Capture the cell that displays the provided text and extract its (X, Y) central coordinate. 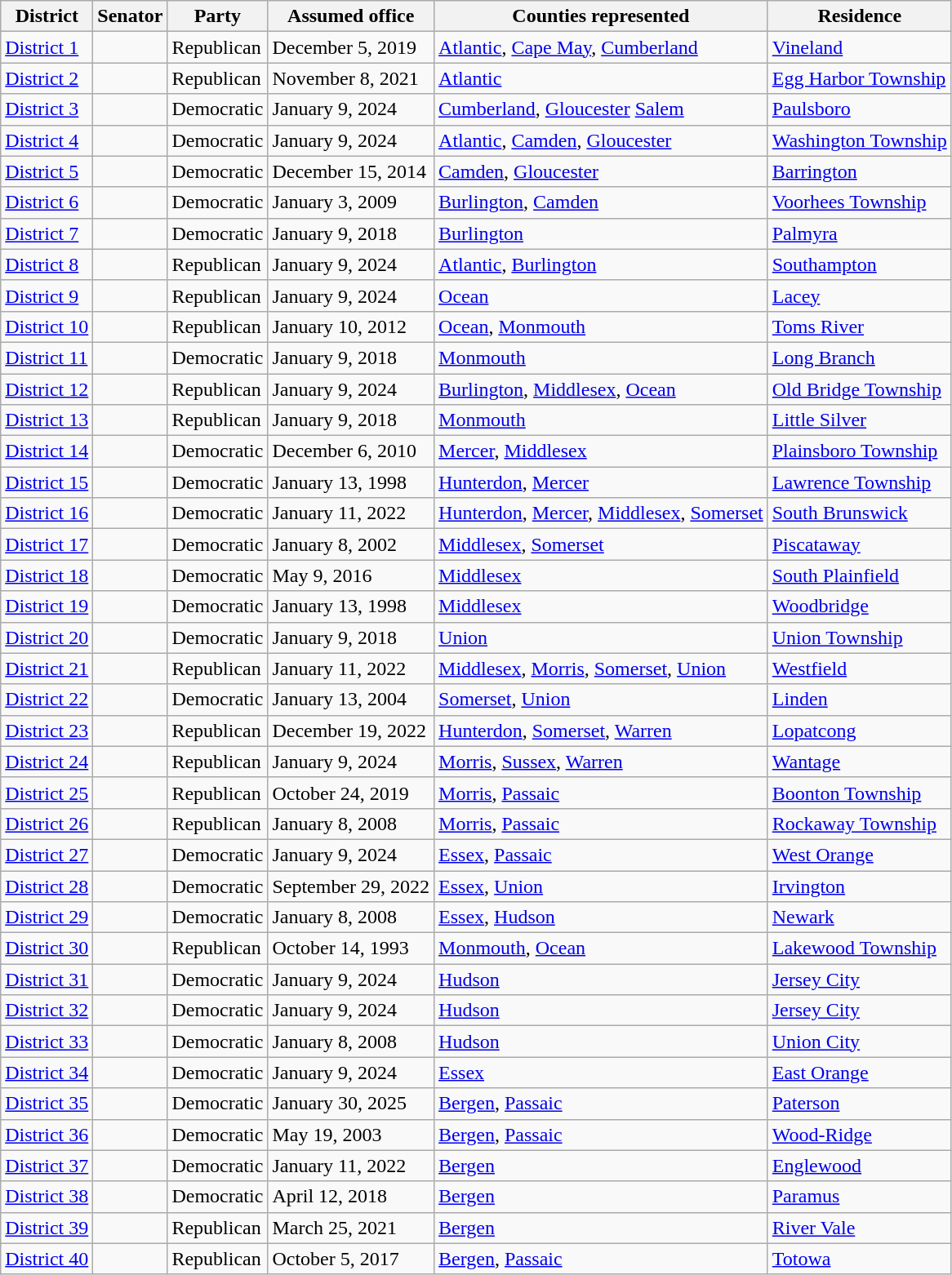
River Vale (859, 1228)
District 14 (47, 451)
District 9 (47, 295)
District 15 (47, 482)
Lakewood Township (859, 948)
District 7 (47, 233)
Old Bridge Township (859, 389)
December 15, 2014 (351, 171)
Atlantic, Cape May, Cumberland (601, 47)
October 24, 2019 (351, 793)
Cumberland, Gloucester Salem (601, 109)
District 35 (47, 1104)
District 26 (47, 824)
Counties represented (601, 16)
District 16 (47, 513)
Middlesex, Somerset (601, 544)
Lopatcong (859, 731)
May 9, 2016 (351, 575)
Rockaway Township (859, 824)
Egg Harbor Township (859, 78)
District 3 (47, 109)
Totowa (859, 1259)
Toms River (859, 327)
November 8, 2021 (351, 78)
Paulsboro (859, 109)
District 36 (47, 1135)
Little Silver (859, 420)
District 40 (47, 1259)
Essex, Union (601, 886)
March 25, 2021 (351, 1228)
Essex, Hudson (601, 917)
January 10, 2012 (351, 327)
Ocean (601, 295)
January 30, 2025 (351, 1104)
Vineland (859, 47)
District 28 (47, 886)
District 37 (47, 1166)
Essex, Passaic (601, 855)
October 5, 2017 (351, 1259)
Hunterdon, Mercer, Middlesex, Somerset (601, 513)
Union (601, 637)
Washington Township (859, 140)
Atlantic, Camden, Gloucester (601, 140)
Essex (601, 1073)
Atlantic (601, 78)
District 4 (47, 140)
District 2 (47, 78)
Wood-Ridge (859, 1135)
Linden (859, 700)
January 13, 2004 (351, 700)
District 17 (47, 544)
District 39 (47, 1228)
Newark (859, 917)
Union City (859, 1042)
Southampton (859, 264)
Paterson (859, 1104)
Englewood (859, 1166)
Barrington (859, 171)
December 6, 2010 (351, 451)
District 18 (47, 575)
Mercer, Middlesex (601, 451)
Lacey (859, 295)
Boonton Township (859, 793)
Senator (131, 16)
Somerset, Union (601, 700)
Westfield (859, 669)
Piscataway (859, 544)
District 33 (47, 1042)
District 21 (47, 669)
District 25 (47, 793)
South Plainfield (859, 575)
District 6 (47, 202)
October 14, 1993 (351, 948)
Woodbridge (859, 606)
Burlington (601, 233)
District 12 (47, 389)
District 31 (47, 980)
District 8 (47, 264)
District 11 (47, 358)
District 29 (47, 917)
Palmyra (859, 233)
Atlantic, Burlington (601, 264)
District 10 (47, 327)
Ocean, Monmouth (601, 327)
District 24 (47, 762)
District 32 (47, 1011)
Morris, Sussex, Warren (601, 762)
Plainsboro Township (859, 451)
December 5, 2019 (351, 47)
District 1 (47, 47)
District 38 (47, 1197)
January 3, 2009 (351, 202)
District (47, 16)
East Orange (859, 1073)
District 13 (47, 420)
September 29, 2022 (351, 886)
Voorhees Township (859, 202)
District 5 (47, 171)
January 8, 2002 (351, 544)
District 34 (47, 1073)
May 19, 2003 (351, 1135)
Party (217, 16)
District 23 (47, 731)
District 20 (47, 637)
District 30 (47, 948)
Monmouth, Ocean (601, 948)
April 12, 2018 (351, 1197)
Middlesex, Morris, Somerset, Union (601, 669)
District 22 (47, 700)
Camden, Gloucester (601, 171)
Hunterdon, Mercer (601, 482)
Irvington (859, 886)
Paramus (859, 1197)
Residence (859, 16)
District 19 (47, 606)
Burlington, Camden (601, 202)
Burlington, Middlesex, Ocean (601, 389)
Hunterdon, Somerset, Warren (601, 731)
Union Township (859, 637)
District 27 (47, 855)
Wantage (859, 762)
Long Branch (859, 358)
West Orange (859, 855)
Lawrence Township (859, 482)
December 19, 2022 (351, 731)
South Brunswick (859, 513)
Assumed office (351, 16)
